Capture the cell that displays the provided text and extract its (x, y) central coordinate. 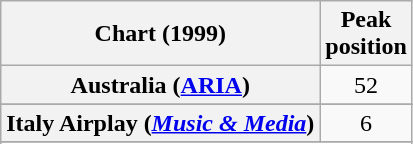
Peakposition (366, 34)
Australia (ARIA) (160, 85)
Chart (1999) (160, 34)
Italy Airplay (Music & Media) (160, 123)
6 (366, 123)
52 (366, 85)
